Search for the cell housing the specified text and yield its [X, Y] center coordinate. 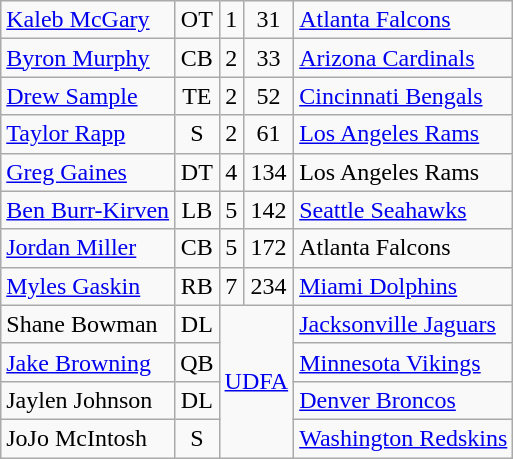
QB [197, 362]
52 [269, 96]
Myles Gaskin [88, 286]
Byron Murphy [88, 58]
Jake Browning [88, 362]
1 [232, 20]
OT [197, 20]
Miami Dolphins [404, 286]
172 [269, 248]
Seattle Seahawks [404, 210]
LB [197, 210]
UDFA [256, 381]
Washington Redskins [404, 438]
TE [197, 96]
31 [269, 20]
33 [269, 58]
Jordan Miller [88, 248]
Ben Burr-Kirven [88, 210]
234 [269, 286]
Minnesota Vikings [404, 362]
61 [269, 134]
Denver Broncos [404, 400]
Cincinnati Bengals [404, 96]
Arizona Cardinals [404, 58]
Shane Bowman [88, 324]
Drew Sample [88, 96]
142 [269, 210]
Jacksonville Jaguars [404, 324]
134 [269, 172]
DT [197, 172]
Kaleb McGary [88, 20]
Jaylen Johnson [88, 400]
Greg Gaines [88, 172]
7 [232, 286]
RB [197, 286]
JoJo McIntosh [88, 438]
Taylor Rapp [88, 134]
4 [232, 172]
